Scan for the cell matching the given text and deliver its (x, y) coordinate at center. 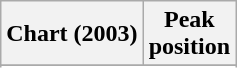
Peakposition (189, 34)
Chart (2003) (72, 34)
